Search for the cell housing the specified text and yield its [x, y] center coordinate. 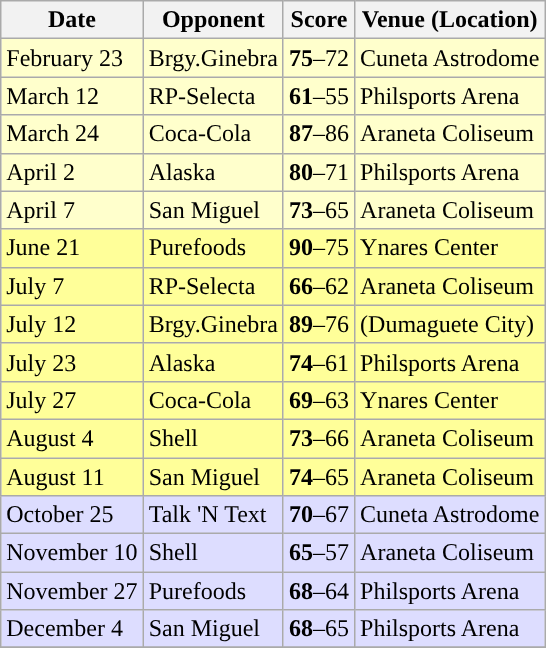
73–65 [318, 210]
Opponent [213, 20]
69–63 [318, 400]
July 7 [72, 286]
Score [318, 20]
February 23 [72, 58]
November 27 [72, 591]
August 11 [72, 477]
June 21 [72, 248]
80–71 [318, 172]
July 27 [72, 400]
April 2 [72, 172]
August 4 [72, 438]
74–65 [318, 477]
October 25 [72, 515]
(Dumaguete City) [450, 324]
89–76 [318, 324]
68–64 [318, 591]
74–61 [318, 362]
Venue (Location) [450, 20]
70–67 [318, 515]
Date [72, 20]
March 24 [72, 134]
87–86 [318, 134]
July 12 [72, 324]
April 7 [72, 210]
68–65 [318, 629]
61–55 [318, 96]
March 12 [72, 96]
75–72 [318, 58]
December 4 [72, 629]
Talk 'N Text [213, 515]
66–62 [318, 286]
73–66 [318, 438]
90–75 [318, 248]
November 10 [72, 553]
July 23 [72, 362]
65–57 [318, 553]
